Detect which cell encompasses the target text, then output its [X, Y] center coordinate. 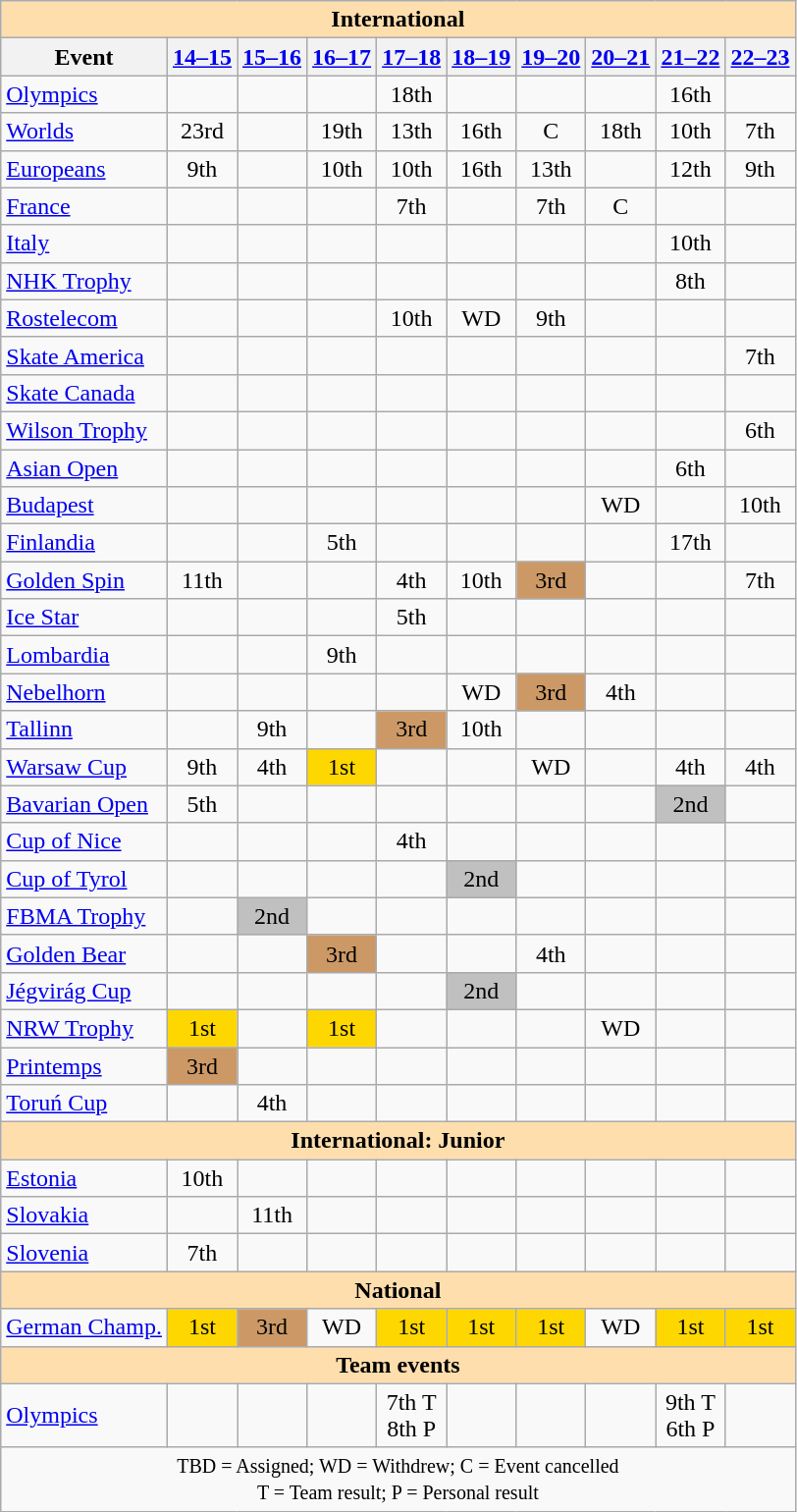
Lombardia [84, 655]
22–23 [760, 57]
Estonia [84, 1178]
Golden Spin [84, 580]
TBD = Assigned; WD = Withdrew; C = Event cancelled T = Team result; P = Personal result [398, 1479]
Warsaw Cup [84, 767]
International: Junior [398, 1141]
Tallinn [84, 729]
Skate Canada [84, 393]
Worlds [84, 132]
12th [691, 169]
16–17 [342, 57]
Golden Bear [84, 953]
International [398, 20]
Asian Open [84, 468]
8th [691, 281]
France [84, 206]
Cup of Nice [84, 841]
Ice Star [84, 618]
15–16 [273, 57]
NHK Trophy [84, 281]
17th [691, 543]
Finlandia [84, 543]
Italy [84, 243]
Skate America [84, 355]
Toruń Cup [84, 1104]
Cup of Tyrol [84, 879]
7th T 8th P [412, 1416]
23rd [202, 132]
19–20 [552, 57]
Printemps [84, 1065]
20–21 [620, 57]
19th [342, 132]
18–19 [481, 57]
FBMA Trophy [84, 916]
Budapest [84, 506]
Bavarian Open [84, 804]
17–18 [412, 57]
Team events [398, 1365]
21–22 [691, 57]
National [398, 1290]
Event [84, 57]
NRW Trophy [84, 1028]
Slovenia [84, 1253]
Nebelhorn [84, 692]
German Champ. [84, 1327]
Wilson Trophy [84, 430]
Jégvirág Cup [84, 991]
Slovakia [84, 1215]
9th T 6th P [691, 1416]
Europeans [84, 169]
Rostelecom [84, 318]
14–15 [202, 57]
